Determine the (x, y) coordinate at the center of the cell enclosing the given text.  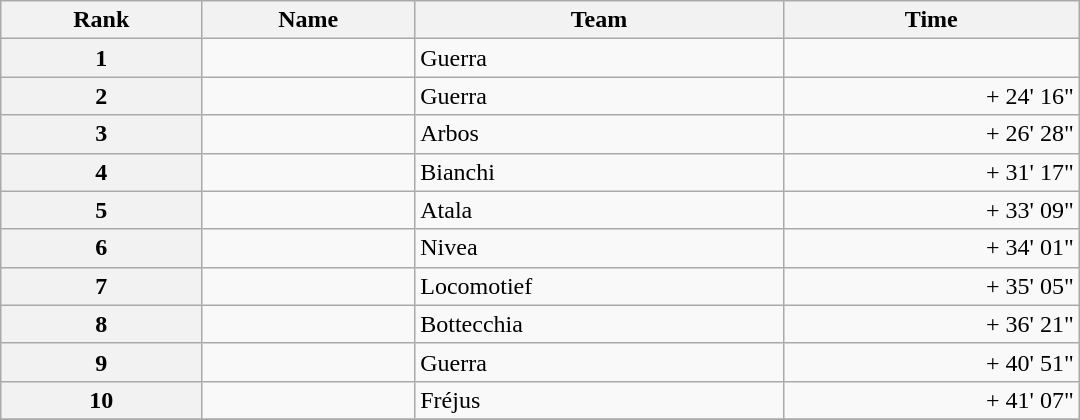
+ 31' 17" (931, 172)
Atala (600, 210)
Bianchi (600, 172)
8 (102, 324)
Bottecchia (600, 324)
4 (102, 172)
1 (102, 58)
6 (102, 248)
+ 41' 07" (931, 400)
Team (600, 20)
+ 40' 51" (931, 362)
Locomotief (600, 286)
+ 24' 16" (931, 96)
+ 34' 01" (931, 248)
+ 33' 09" (931, 210)
10 (102, 400)
Fréjus (600, 400)
2 (102, 96)
3 (102, 134)
7 (102, 286)
Arbos (600, 134)
Name (308, 20)
+ 26' 28" (931, 134)
Time (931, 20)
Rank (102, 20)
+ 35' 05" (931, 286)
+ 36' 21" (931, 324)
9 (102, 362)
5 (102, 210)
Nivea (600, 248)
